Return the [x, y] coordinate for the center point of the cell that contains the specified text.  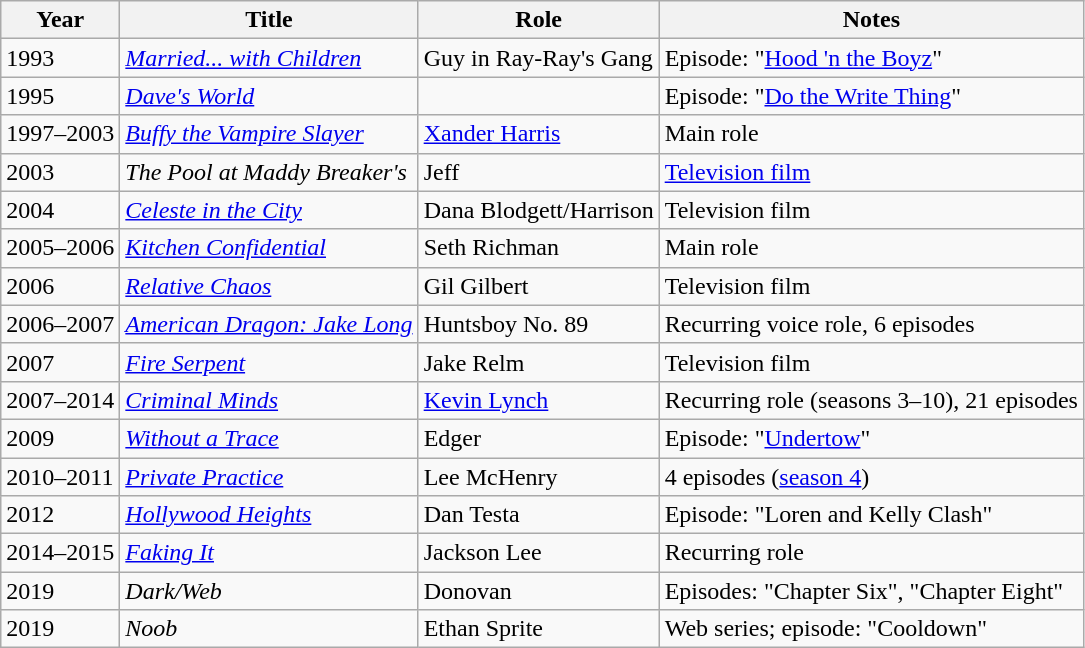
Edger [538, 438]
Jake Relm [538, 362]
Guy in Ray-Ray's Gang [538, 58]
Married... with Children [269, 58]
Episode: "Do the Write Thing" [871, 96]
Jeff [538, 172]
Episodes: "Chapter Six", "Chapter Eight" [871, 591]
Huntsboy No. 89 [538, 324]
2005–2006 [60, 248]
2007–2014 [60, 400]
Criminal Minds [269, 400]
Recurring role (seasons 3–10), 21 episodes [871, 400]
Faking It [269, 553]
Lee McHenry [538, 477]
Ethan Sprite [538, 629]
Buffy the Vampire Slayer [269, 134]
Recurring voice role, 6 episodes [871, 324]
Episode: "Undertow" [871, 438]
Dave's World [269, 96]
Title [269, 20]
Fire Serpent [269, 362]
2014–2015 [60, 553]
2004 [60, 210]
Episode: "Loren and Kelly Clash" [871, 515]
Gil Gilbert [538, 286]
Web series; episode: "Cooldown" [871, 629]
Kevin Lynch [538, 400]
Xander Harris [538, 134]
Dark/Web [269, 591]
2010–2011 [60, 477]
Dan Testa [538, 515]
Without a Trace [269, 438]
Episode: "Hood 'n the Boyz" [871, 58]
Noob [269, 629]
1997–2003 [60, 134]
American Dragon: Jake Long [269, 324]
2009 [60, 438]
Role [538, 20]
4 episodes (season 4) [871, 477]
2006–2007 [60, 324]
2003 [60, 172]
The Pool at Maddy Breaker's [269, 172]
1995 [60, 96]
2007 [60, 362]
Donovan [538, 591]
Hollywood Heights [269, 515]
Year [60, 20]
Notes [871, 20]
Dana Blodgett/Harrison [538, 210]
Relative Chaos [269, 286]
Seth Richman [538, 248]
Private Practice [269, 477]
Recurring role [871, 553]
2012 [60, 515]
1993 [60, 58]
Celeste in the City [269, 210]
Kitchen Confidential [269, 248]
Jackson Lee [538, 553]
2006 [60, 286]
